Extract the [x, y] coordinate from the center of the cell holding the provided text.  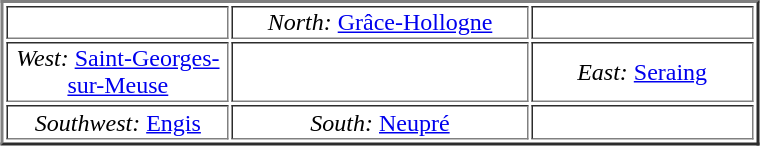
Southwest: Engis [118, 122]
North: Grâce-Hollogne [380, 22]
East: Seraing [642, 72]
⠀⠀⠀⠀⠀⠀⠀ [642, 122]
South: Neupré [380, 122]
West: Saint-Georges-sur-Meuse [118, 72]
